From the cell containing the given text, extract its center point as (X, Y) coordinate. 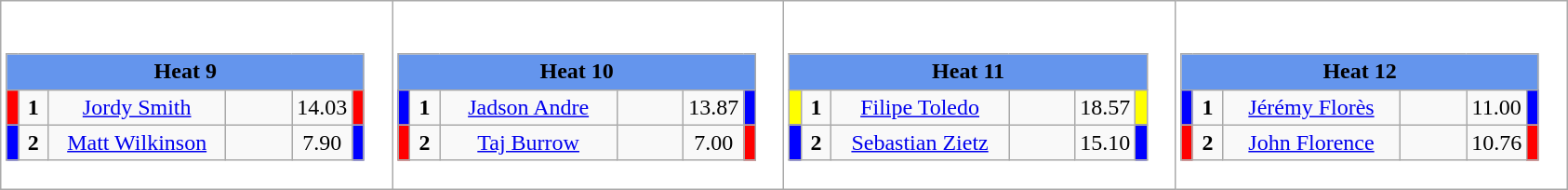
Heat 9 1 Jordy Smith 14.03 2 Matt Wilkinson 7.90 (197, 95)
Jérémy Florès (1311, 107)
Heat 12 (1360, 72)
Heat 10 1 Jadson Andre 13.87 2 Taj Burrow 7.00 (588, 95)
7.90 (322, 142)
Jadson Andre (528, 107)
14.03 (322, 107)
Taj Burrow (528, 142)
Filipe Toledo (921, 107)
18.57 (1105, 107)
10.76 (1497, 142)
Heat 9 (185, 72)
Heat 11 1 Filipe Toledo 18.57 2 Sebastian Zietz 15.10 (980, 95)
11.00 (1497, 107)
Heat 12 1 Jérémy Florès 11.00 2 John Florence 10.76 (1371, 95)
15.10 (1105, 142)
13.87 (714, 107)
Heat 10 (577, 72)
Sebastian Zietz (921, 142)
John Florence (1311, 142)
Matt Wilkinson (138, 142)
Heat 11 (968, 72)
7.00 (714, 142)
Jordy Smith (138, 107)
